Output the (X, Y) coordinate of the center of the cell containing the given text.  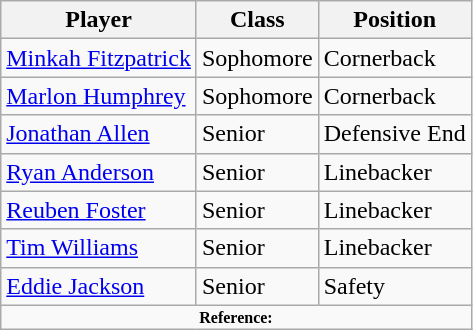
Minkah Fitzpatrick (99, 58)
Player (99, 20)
Safety (394, 286)
Defensive End (394, 134)
Tim Williams (99, 248)
Jonathan Allen (99, 134)
Ryan Anderson (99, 172)
Eddie Jackson (99, 286)
Position (394, 20)
Marlon Humphrey (99, 96)
Reference: (236, 317)
Reuben Foster (99, 210)
Class (257, 20)
